Detect which cell encompasses the target text, then output its (x, y) center coordinate. 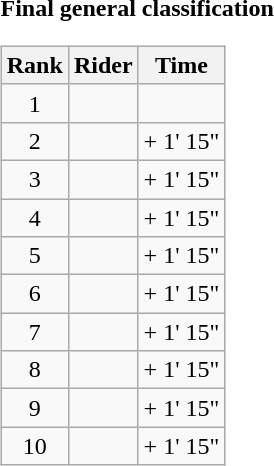
Rider (103, 65)
4 (34, 217)
9 (34, 408)
1 (34, 103)
5 (34, 256)
7 (34, 332)
8 (34, 370)
10 (34, 446)
3 (34, 179)
Rank (34, 65)
6 (34, 294)
Time (182, 65)
2 (34, 141)
